Determine the (x, y) coordinate at the center of the cell enclosing the given text.  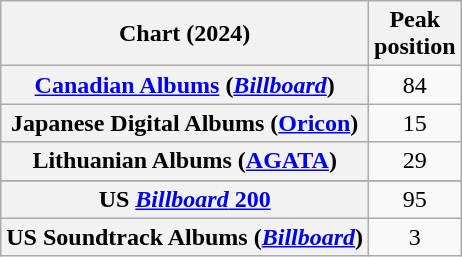
Japanese Digital Albums (Oricon) (185, 123)
US Soundtrack Albums (Billboard) (185, 237)
US Billboard 200 (185, 199)
Canadian Albums (Billboard) (185, 85)
15 (415, 123)
3 (415, 237)
Lithuanian Albums (AGATA) (185, 161)
Chart (2024) (185, 34)
29 (415, 161)
84 (415, 85)
Peakposition (415, 34)
95 (415, 199)
